Find where the given text appears and provide that cell's center as (x, y) coordinate. 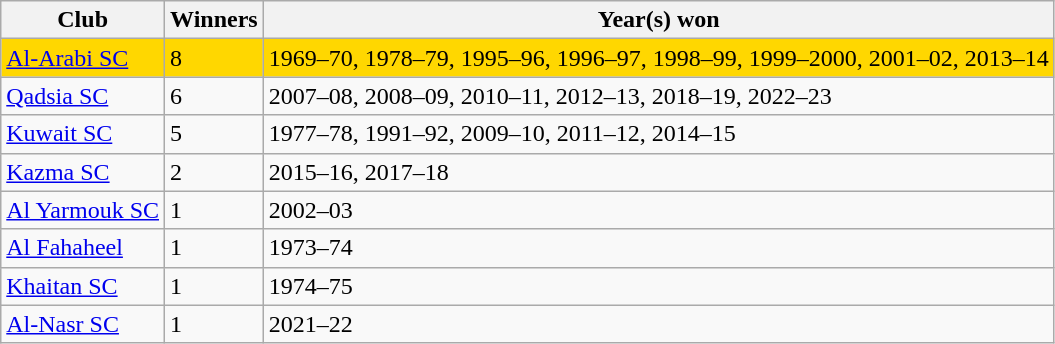
6 (214, 96)
2015–16, 2017–18 (658, 172)
Al Yarmouk SC (83, 210)
2021–22 (658, 324)
Kazma SC (83, 172)
1969–70, 1978–79, 1995–96, 1996–97, 1998–99, 1999–2000, 2001–02, 2013–14 (658, 58)
1974–75 (658, 286)
Club (83, 20)
1977–78, 1991–92, 2009–10, 2011–12, 2014–15 (658, 134)
Kuwait SC (83, 134)
Al-Nasr SC (83, 324)
Khaitan SC (83, 286)
5 (214, 134)
Qadsia SC (83, 96)
Al-Arabi SC (83, 58)
1973–74 (658, 248)
Winners (214, 20)
2007–08, 2008–09, 2010–11, 2012–13, 2018–19, 2022–23 (658, 96)
2 (214, 172)
8 (214, 58)
Al Fahaheel (83, 248)
2002–03 (658, 210)
Year(s) won (658, 20)
